Scan for the cell matching the given text and deliver its [x, y] coordinate at center. 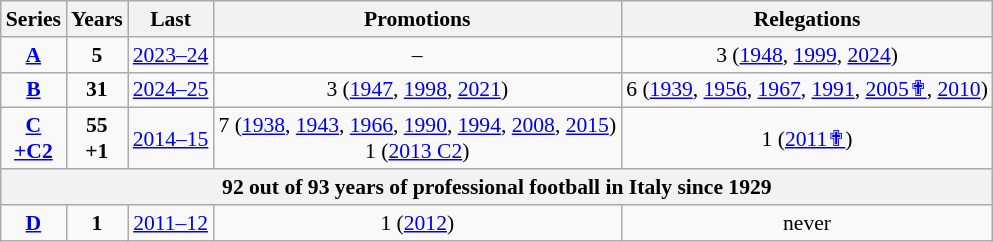
6 (1939, 1956, 1967, 1991, 2005✟, 2010) [807, 90]
92 out of 93 years of professional football in Italy since 1929 [497, 187]
B [34, 90]
Series [34, 19]
1 (2012) [417, 223]
Relegations [807, 19]
C+C2 [34, 138]
never [807, 223]
Promotions [417, 19]
D [34, 223]
3 (1948, 1999, 2024) [807, 55]
1 [97, 223]
Last [171, 19]
A [34, 55]
– [417, 55]
55+1 [97, 138]
1 (2011✟) [807, 138]
2014–15 [171, 138]
31 [97, 90]
5 [97, 55]
2011–12 [171, 223]
2023–24 [171, 55]
3 (1947, 1998, 2021) [417, 90]
7 (1938, 1943, 1966, 1990, 1994, 2008, 2015) 1 (2013 C2) [417, 138]
Years [97, 19]
2024–25 [171, 90]
